Locate the cell with the specified text and output its [x, y] center coordinate. 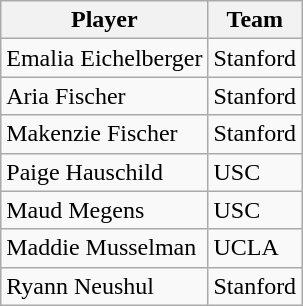
Maud Megens [104, 210]
Aria Fischer [104, 96]
Paige Hauschild [104, 172]
UCLA [255, 248]
Emalia Eichelberger [104, 58]
Maddie Musselman [104, 248]
Makenzie Fischer [104, 134]
Player [104, 20]
Ryann Neushul [104, 286]
Team [255, 20]
